Return (X, Y) of the center of cell containing provided text 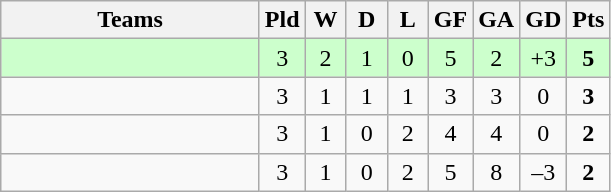
L (408, 20)
D (366, 20)
Teams (130, 20)
–3 (544, 172)
Pts (588, 20)
GA (496, 20)
GD (544, 20)
8 (496, 172)
Pld (282, 20)
GF (450, 20)
+3 (544, 58)
W (326, 20)
